For the text-containing cell, return its midpoint in (X, Y) coordinate format. 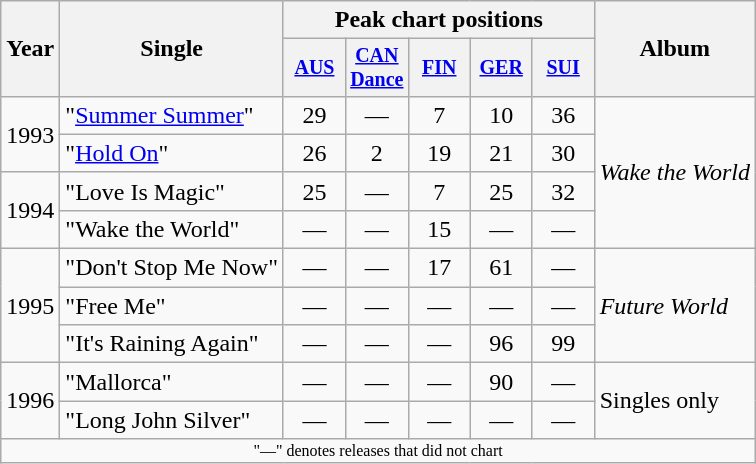
10 (501, 115)
29 (314, 115)
Year (30, 49)
19 (439, 153)
Singles only (674, 401)
99 (563, 344)
1996 (30, 401)
90 (501, 382)
61 (501, 268)
"Love Is Magic" (172, 191)
1995 (30, 306)
36 (563, 115)
"Free Me" (172, 306)
96 (501, 344)
1993 (30, 134)
32 (563, 191)
"Don't Stop Me Now" (172, 268)
21 (501, 153)
15 (439, 229)
CANDance (376, 68)
Wake the World (674, 172)
FIN (439, 68)
Future World (674, 306)
30 (563, 153)
2 (376, 153)
1994 (30, 210)
Album (674, 49)
Single (172, 49)
"Hold On" (172, 153)
"It's Raining Again" (172, 344)
Peak chart positions (438, 20)
17 (439, 268)
"Summer Summer" (172, 115)
"Long John Silver" (172, 420)
GER (501, 68)
"—" denotes releases that did not chart (378, 451)
"Mallorca" (172, 382)
AUS (314, 68)
SUI (563, 68)
"Wake the World" (172, 229)
26 (314, 153)
